Output the [X, Y] coordinate of the center of the cell containing the given text.  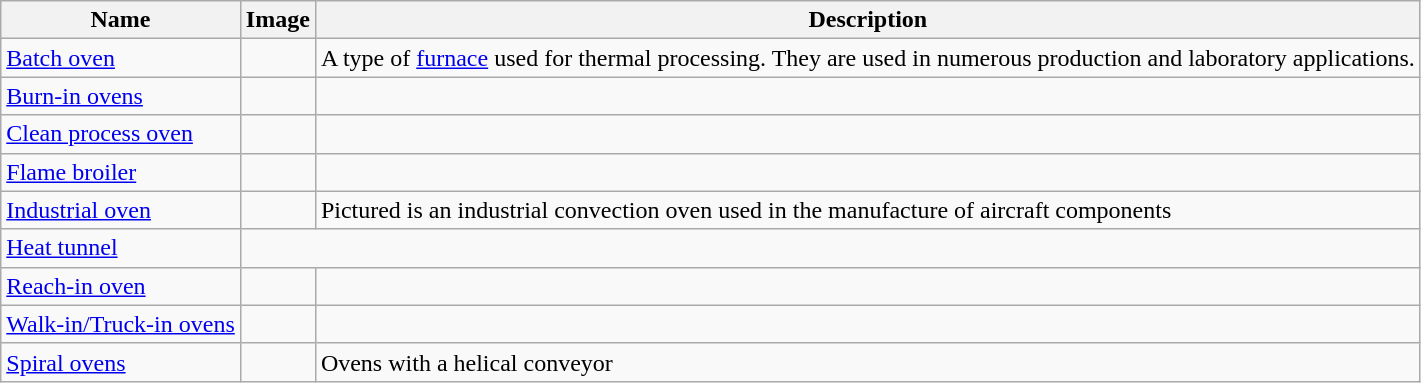
Flame broiler [121, 172]
Batch oven [121, 58]
A type of furnace used for thermal processing. They are used in numerous production and laboratory applications. [868, 58]
Industrial oven [121, 210]
Description [868, 20]
Image [278, 20]
Name [121, 20]
Walk-in/Truck-in ovens [121, 324]
Ovens with a helical conveyor [868, 362]
Spiral ovens [121, 362]
Heat tunnel [121, 248]
Pictured is an industrial convection oven used in the manufacture of aircraft components [868, 210]
Burn-in ovens [121, 96]
Clean process oven [121, 134]
Reach-in oven [121, 286]
